Identify which cell holds the provided text, then report its [x, y] central coordinate. 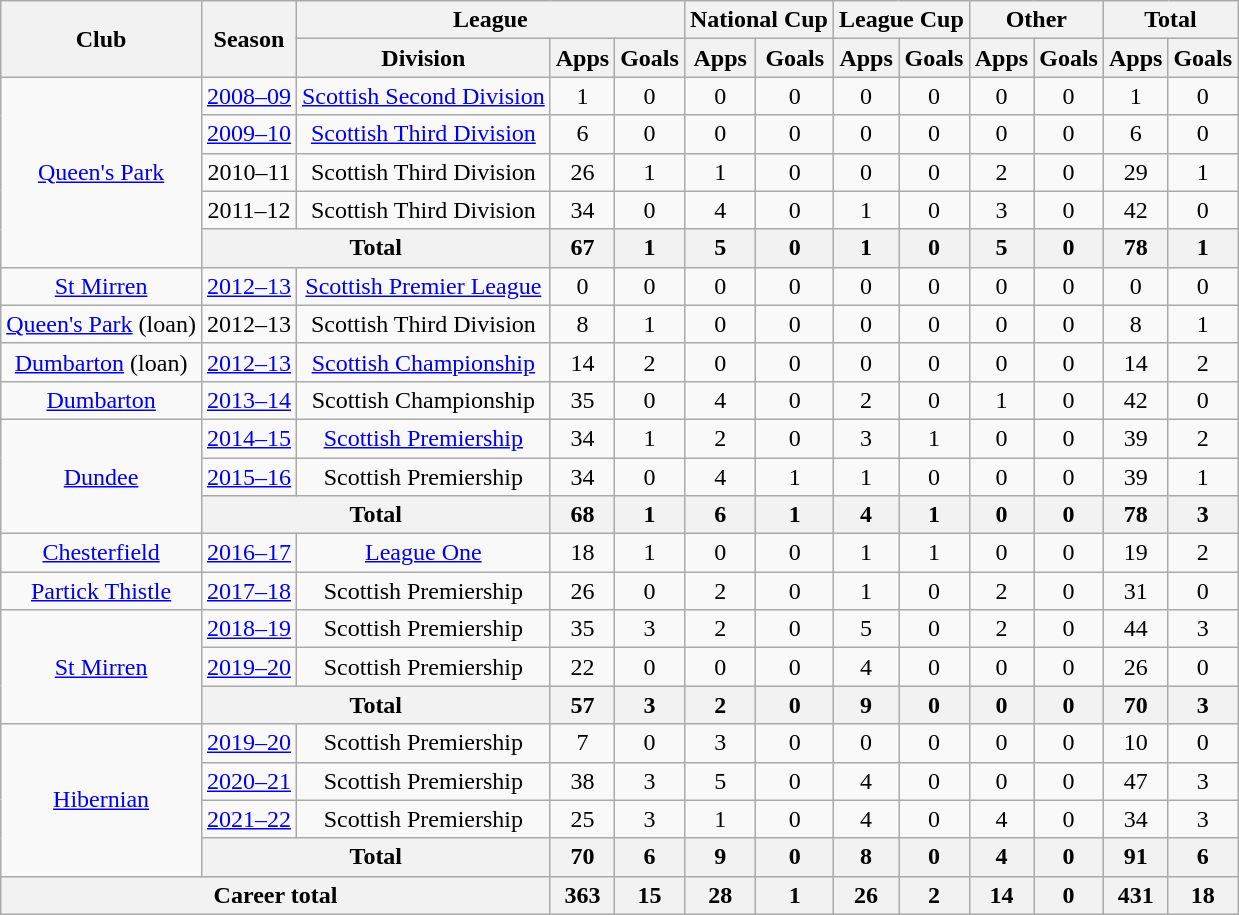
2010–11 [248, 172]
19 [1135, 553]
44 [1135, 629]
Club [102, 39]
Division [423, 58]
15 [650, 895]
Queen's Park [102, 172]
League One [423, 553]
Queen's Park (loan) [102, 324]
47 [1135, 781]
431 [1135, 895]
68 [582, 515]
2016–17 [248, 553]
Hibernian [102, 800]
31 [1135, 591]
Scottish Premier League [423, 286]
2015–16 [248, 477]
2013–14 [248, 400]
2021–22 [248, 819]
Dumbarton [102, 400]
28 [720, 895]
22 [582, 667]
2018–19 [248, 629]
Dundee [102, 476]
Career total [276, 895]
Chesterfield [102, 553]
29 [1135, 172]
Partick Thistle [102, 591]
91 [1135, 857]
67 [582, 248]
2020–21 [248, 781]
League [490, 20]
2011–12 [248, 210]
57 [582, 705]
7 [582, 743]
38 [582, 781]
2017–18 [248, 591]
10 [1135, 743]
Other [1036, 20]
Dumbarton (loan) [102, 362]
League Cup [902, 20]
Season [248, 39]
25 [582, 819]
363 [582, 895]
2009–10 [248, 134]
Scottish Second Division [423, 96]
2014–15 [248, 438]
National Cup [758, 20]
2008–09 [248, 96]
